For the text-containing cell, return its midpoint in [x, y] coordinate format. 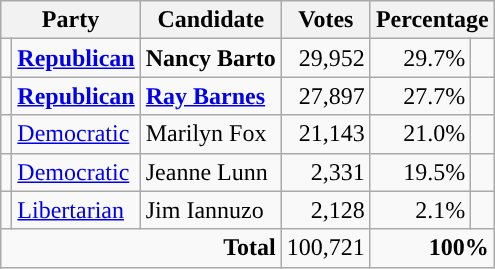
Libertarian [76, 210]
2,128 [326, 210]
100% [432, 248]
Ray Barnes [210, 96]
Candidate [210, 20]
29.7% [420, 58]
Marilyn Fox [210, 134]
100,721 [326, 248]
19.5% [420, 172]
Party [71, 20]
2,331 [326, 172]
27.7% [420, 96]
29,952 [326, 58]
21,143 [326, 134]
Jim Iannuzo [210, 210]
2.1% [420, 210]
21.0% [420, 134]
Nancy Barto [210, 58]
27,897 [326, 96]
Jeanne Lunn [210, 172]
Total [142, 248]
Votes [326, 20]
Percentage [432, 20]
